Search for the cell housing the specified text and yield its [x, y] center coordinate. 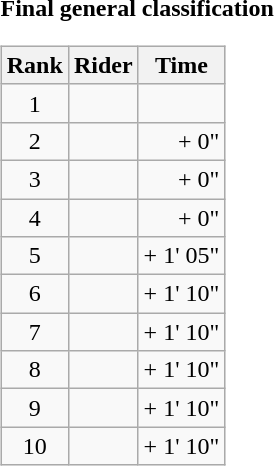
6 [34, 294]
Rider [103, 65]
3 [34, 179]
8 [34, 370]
4 [34, 217]
9 [34, 408]
1 [34, 103]
5 [34, 256]
Rank [34, 65]
+ 1' 05" [182, 256]
10 [34, 446]
2 [34, 141]
7 [34, 332]
Time [182, 65]
